Determine the (x, y) coordinate at the center of the cell enclosing the given text.  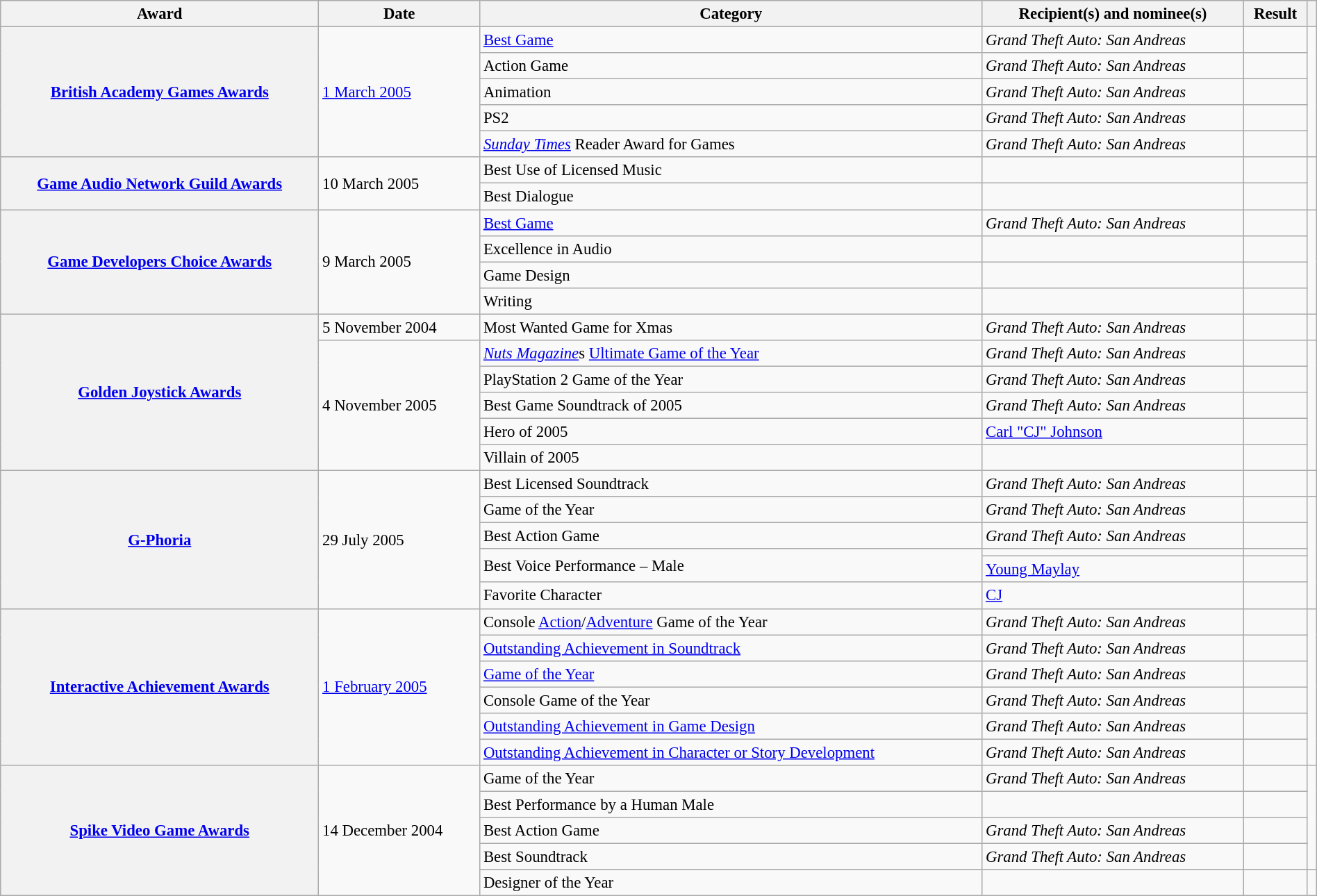
Hero of 2005 (731, 431)
Best Game Soundtrack of 2005 (731, 406)
Result (1275, 14)
Most Wanted Game for Xmas (731, 327)
Best Dialogue (731, 197)
Designer of the Year (731, 883)
Game Design (731, 275)
14 December 2004 (399, 831)
Interactive Achievement Awards (160, 687)
Best Voice Performance – Male (731, 565)
British Academy Games Awards (160, 92)
29 July 2005 (399, 540)
4 November 2005 (399, 406)
Console Game of the Year (731, 700)
Golden Joystick Awards (160, 392)
5 November 2004 (399, 327)
G-Phoria (160, 540)
1 March 2005 (399, 92)
Best Soundtrack (731, 857)
Outstanding Achievement in Soundtrack (731, 648)
Writing (731, 301)
Outstanding Achievement in Game Design (731, 727)
Young Maylay (1113, 570)
10 March 2005 (399, 183)
CJ (1113, 596)
Villain of 2005 (731, 458)
Best Performance by a Human Male (731, 804)
Outstanding Achievement in Character or Story Development (731, 752)
Award (160, 14)
Carl "CJ" Johnson (1113, 431)
Category (731, 14)
Animation (731, 92)
1 February 2005 (399, 687)
Best Licensed Soundtrack (731, 484)
Best Use of Licensed Music (731, 170)
Favorite Character (731, 596)
PS2 (731, 118)
Console Action/Adventure Game of the Year (731, 622)
Action Game (731, 66)
Game Developers Choice Awards (160, 262)
PlayStation 2 Game of the Year (731, 379)
Date (399, 14)
Excellence in Audio (731, 249)
Nuts Magazines Ultimate Game of the Year (731, 354)
Spike Video Game Awards (160, 831)
Sunday Times Reader Award for Games (731, 144)
Game Audio Network Guild Awards (160, 183)
9 March 2005 (399, 262)
Recipient(s) and nominee(s) (1113, 14)
